Identify which cell holds the provided text, then report its (x, y) central coordinate. 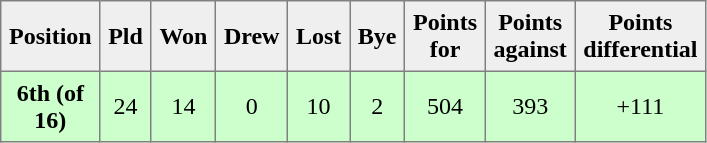
6th (of 16) (50, 106)
Lost (319, 36)
Bye (378, 36)
504 (446, 106)
10 (319, 106)
+111 (640, 106)
Pld (126, 36)
393 (530, 106)
14 (184, 106)
2 (378, 106)
Position (50, 36)
24 (126, 106)
Points for (446, 36)
Points against (530, 36)
Won (184, 36)
Drew (252, 36)
Points differential (640, 36)
0 (252, 106)
